Capture the cell that displays the provided text and extract its [x, y] central coordinate. 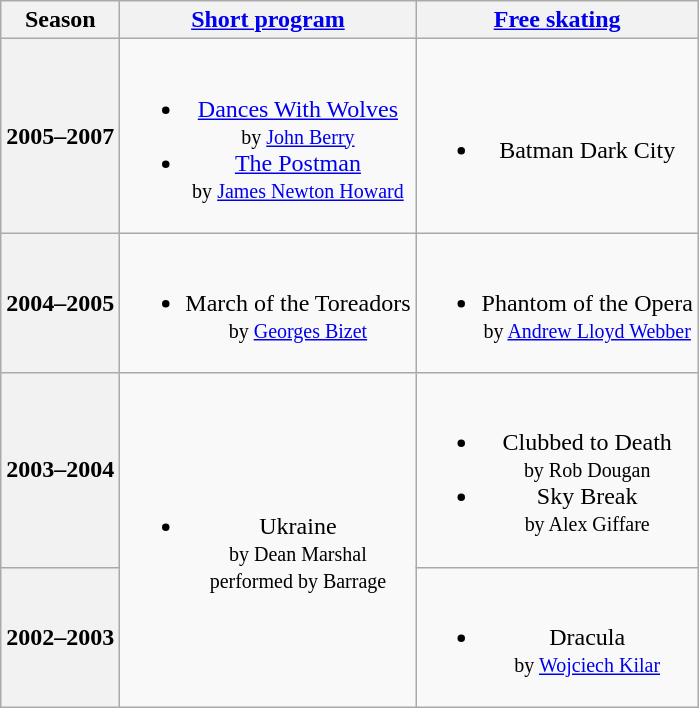
March of the Toreadors by Georges Bizet [268, 303]
Dracula by Wojciech Kilar [557, 637]
Batman Dark City [557, 136]
2003–2004 [60, 470]
Free skating [557, 20]
2004–2005 [60, 303]
Clubbed to Death by Rob Dougan Sky Break by Alex Giffare [557, 470]
Short program [268, 20]
Season [60, 20]
Phantom of the Opera by Andrew Lloyd Webber [557, 303]
Dances With Wolves by John Berry The Postman by James Newton Howard [268, 136]
2005–2007 [60, 136]
2002–2003 [60, 637]
Ukraine by Dean Marshal performed by Barrage [268, 540]
